From the cell containing the given text, extract its center point as [X, Y] coordinate. 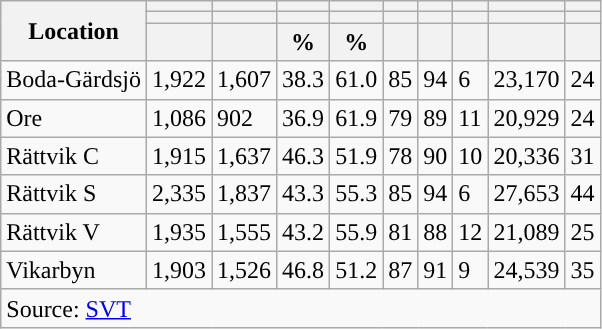
12 [470, 232]
81 [400, 232]
10 [470, 156]
35 [582, 270]
43.2 [304, 232]
55.9 [356, 232]
89 [436, 118]
23,170 [526, 80]
36.9 [304, 118]
1,903 [178, 270]
1,922 [178, 80]
24,539 [526, 270]
61.9 [356, 118]
Location [74, 31]
1,915 [178, 156]
Boda-Gärdsjö [74, 80]
11 [470, 118]
78 [400, 156]
1,637 [244, 156]
1,607 [244, 80]
38.3 [304, 80]
Source: SVT [300, 308]
Ore [74, 118]
2,335 [178, 194]
51.9 [356, 156]
Rättvik C [74, 156]
1,935 [178, 232]
Rättvik S [74, 194]
46.8 [304, 270]
51.2 [356, 270]
27,653 [526, 194]
90 [436, 156]
55.3 [356, 194]
79 [400, 118]
20,929 [526, 118]
1,837 [244, 194]
1,555 [244, 232]
1,526 [244, 270]
31 [582, 156]
9 [470, 270]
43.3 [304, 194]
44 [582, 194]
20,336 [526, 156]
Vikarbyn [74, 270]
91 [436, 270]
46.3 [304, 156]
902 [244, 118]
88 [436, 232]
21,089 [526, 232]
Rättvik V [74, 232]
25 [582, 232]
1,086 [178, 118]
87 [400, 270]
61.0 [356, 80]
